Pinpoint the cell where the given text exists, returning its [x, y] midpoint coordinate. 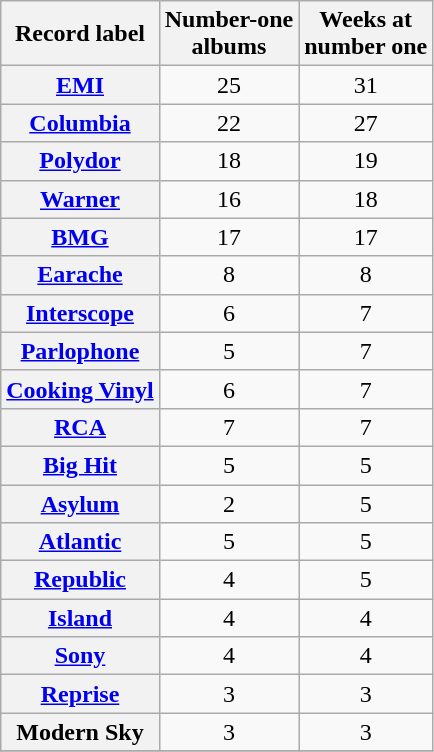
EMI [80, 85]
Earache [80, 275]
Sony [80, 656]
Record label [80, 34]
Republic [80, 580]
Weeks atnumber one [366, 34]
27 [366, 123]
Interscope [80, 313]
25 [229, 85]
22 [229, 123]
Number-onealbums [229, 34]
Modern Sky [80, 732]
Atlantic [80, 542]
Big Hit [80, 465]
RCA [80, 427]
Columbia [80, 123]
Warner [80, 199]
Asylum [80, 503]
BMG [80, 237]
Polydor [80, 161]
31 [366, 85]
Cooking Vinyl [80, 389]
2 [229, 503]
19 [366, 161]
Parlophone [80, 351]
Island [80, 618]
16 [229, 199]
Reprise [80, 694]
